Output the [x, y] coordinate of the center of the cell containing the given text.  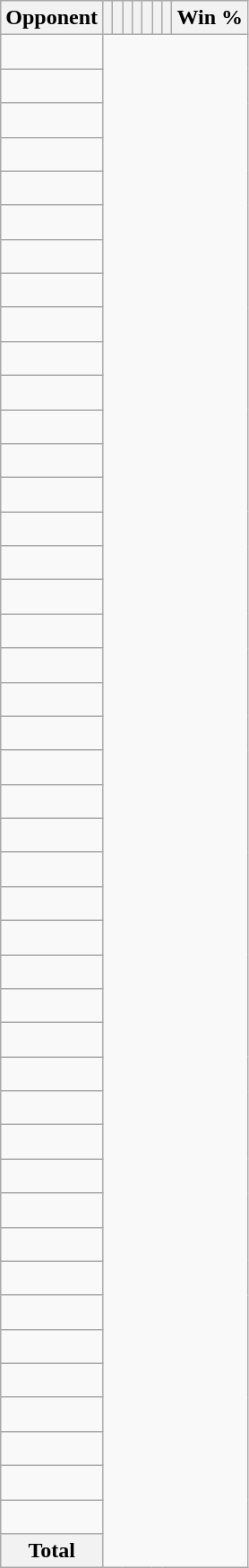
Total [52, 1551]
Win % [210, 18]
Opponent [52, 18]
